Output the [X, Y] coordinate of the center of the cell containing the given text.  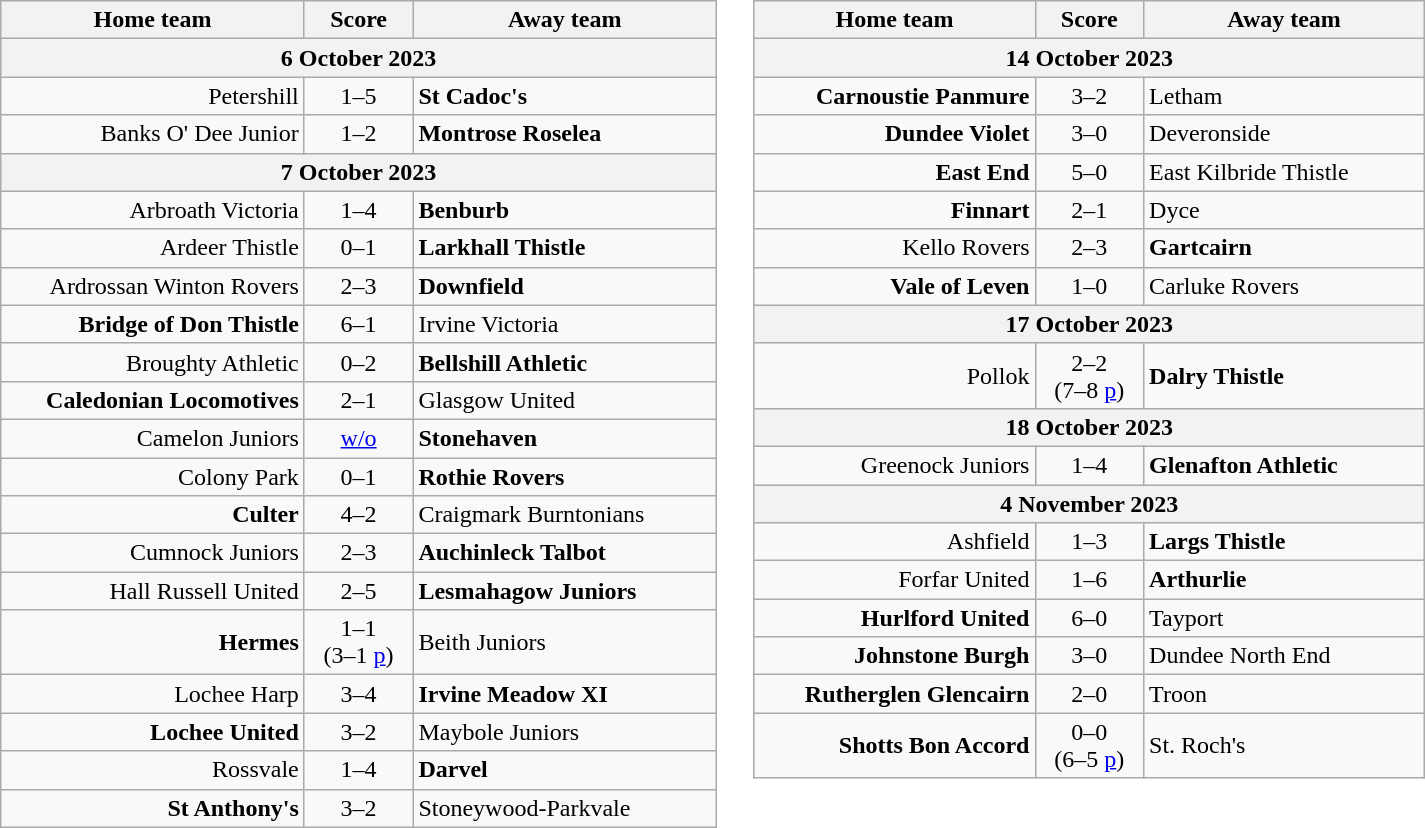
Rossvale [153, 770]
14 October 2023 [1090, 58]
w/o [358, 438]
Carluke Rovers [1284, 286]
0–0(6–5 p) [1090, 746]
Arthurlie [1284, 580]
Tayport [1284, 618]
Bridge of Don Thistle [153, 324]
Benburb [565, 210]
Auchinleck Talbot [565, 553]
Bellshill Athletic [565, 362]
0–2 [358, 362]
Camelon Juniors [153, 438]
4 November 2023 [1090, 503]
Culter [153, 515]
Dundee North End [1284, 656]
1–2 [358, 134]
Letham [1284, 96]
Darvel [565, 770]
6 October 2023 [359, 58]
Irvine Victoria [565, 324]
Maybole Juniors [565, 732]
Stonehaven [565, 438]
Glenafton Athletic [1284, 465]
Ardrossan Winton Rovers [153, 286]
2–2(7–8 p) [1090, 376]
St Cadoc's [565, 96]
3–4 [358, 694]
Cumnock Juniors [153, 553]
Stoneywood-Parkvale [565, 808]
Irvine Meadow XI [565, 694]
Arbroath Victoria [153, 210]
Largs Thistle [1284, 542]
6–0 [1090, 618]
Troon [1284, 694]
Dalry Thistle [1284, 376]
2–5 [358, 591]
1–5 [358, 96]
St Anthony's [153, 808]
Colony Park [153, 477]
5–0 [1090, 172]
Larkhall Thistle [565, 248]
Pollok [894, 376]
Deveronside [1284, 134]
Lesmahagow Juniors [565, 591]
1–0 [1090, 286]
Petershill [153, 96]
1–6 [1090, 580]
17 October 2023 [1090, 324]
East End [894, 172]
St. Roch's [1284, 746]
Dyce [1284, 210]
4–2 [358, 515]
Carnoustie Panmure [894, 96]
Shotts Bon Accord [894, 746]
2–0 [1090, 694]
18 October 2023 [1090, 427]
Kello Rovers [894, 248]
1–3 [1090, 542]
Hall Russell United [153, 591]
6–1 [358, 324]
Broughty Athletic [153, 362]
Ardeer Thistle [153, 248]
East Kilbride Thistle [1284, 172]
7 October 2023 [359, 172]
Vale of Leven [894, 286]
1–1(3–1 p) [358, 642]
Greenock Juniors [894, 465]
Ashfield [894, 542]
Gartcairn [1284, 248]
Glasgow United [565, 400]
Craigmark Burntonians [565, 515]
Finnart [894, 210]
Lochee United [153, 732]
Rutherglen Glencairn [894, 694]
Dundee Violet [894, 134]
Lochee Harp [153, 694]
Forfar United [894, 580]
Montrose Roselea [565, 134]
Hurlford United [894, 618]
Rothie Rovers [565, 477]
Johnstone Burgh [894, 656]
Banks O' Dee Junior [153, 134]
Downfield [565, 286]
Hermes [153, 642]
Caledonian Locomotives [153, 400]
Beith Juniors [565, 642]
